Provide the (x, y) coordinate of the cell's center where the given text is located.  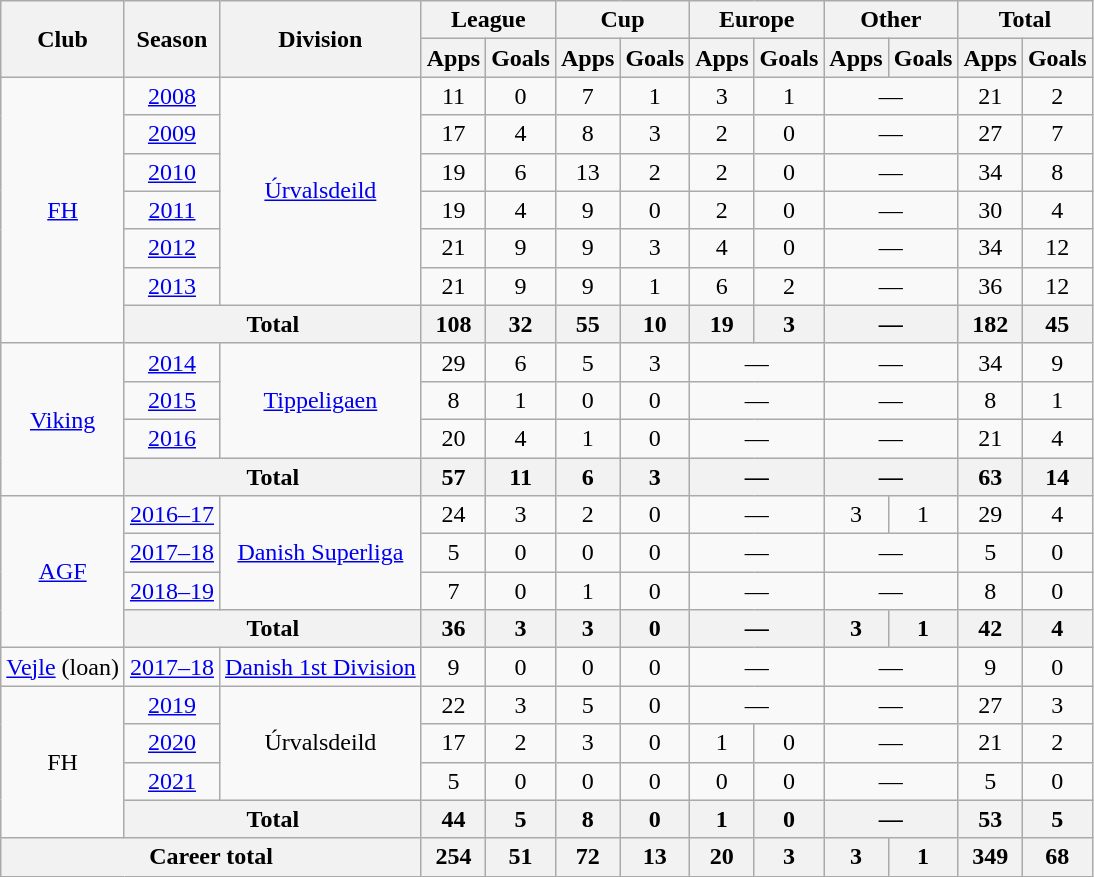
Tippeligaen (320, 400)
42 (990, 629)
254 (453, 857)
Danish Superliga (320, 553)
2011 (172, 210)
182 (990, 324)
2010 (172, 172)
2012 (172, 248)
2016 (172, 438)
30 (990, 210)
2013 (172, 286)
72 (587, 857)
14 (1057, 477)
2021 (172, 781)
League (488, 20)
2008 (172, 96)
349 (990, 857)
10 (655, 324)
Viking (63, 419)
44 (453, 819)
57 (453, 477)
68 (1057, 857)
Danish 1st Division (320, 667)
55 (587, 324)
22 (453, 705)
51 (521, 857)
AGF (63, 572)
2020 (172, 743)
2018–19 (172, 591)
Club (63, 39)
Career total (211, 857)
Other (891, 20)
2016–17 (172, 515)
2019 (172, 705)
24 (453, 515)
Europe (757, 20)
108 (453, 324)
2009 (172, 134)
Division (320, 39)
Vejle (loan) (63, 667)
45 (1057, 324)
32 (521, 324)
2015 (172, 400)
Season (172, 39)
53 (990, 819)
2014 (172, 362)
63 (990, 477)
Cup (622, 20)
